Identify which cell holds the provided text, then report its [x, y] central coordinate. 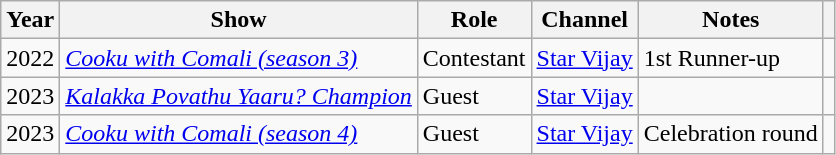
Contestant [474, 58]
Channel [584, 20]
Celebration round [730, 134]
Kalakka Povathu Yaaru? Champion [239, 96]
Role [474, 20]
Year [30, 20]
1st Runner-up [730, 58]
Show [239, 20]
Notes [730, 20]
Cooku with Comali (season 3) [239, 58]
2022 [30, 58]
Cooku with Comali (season 4) [239, 134]
